Capture the cell that displays the provided text and extract its [X, Y] central coordinate. 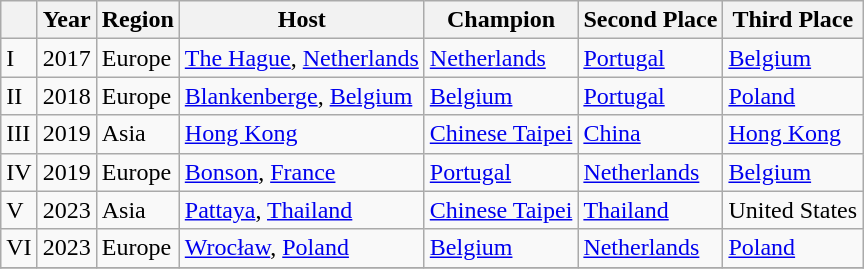
Thailand [650, 210]
I [19, 58]
2017 [66, 58]
Wrocław, Poland [302, 248]
Region [138, 20]
Second Place [650, 20]
Third Place [793, 20]
V [19, 210]
China [650, 134]
Pattaya, Thailand [302, 210]
Host [302, 20]
Year [66, 20]
Bonson, France [302, 172]
United States [793, 210]
Champion [501, 20]
The Hague, Netherlands [302, 58]
VI [19, 248]
II [19, 96]
III [19, 134]
2018 [66, 96]
IV [19, 172]
Blankenberge, Belgium [302, 96]
